For the text-containing cell, return its midpoint in [x, y] coordinate format. 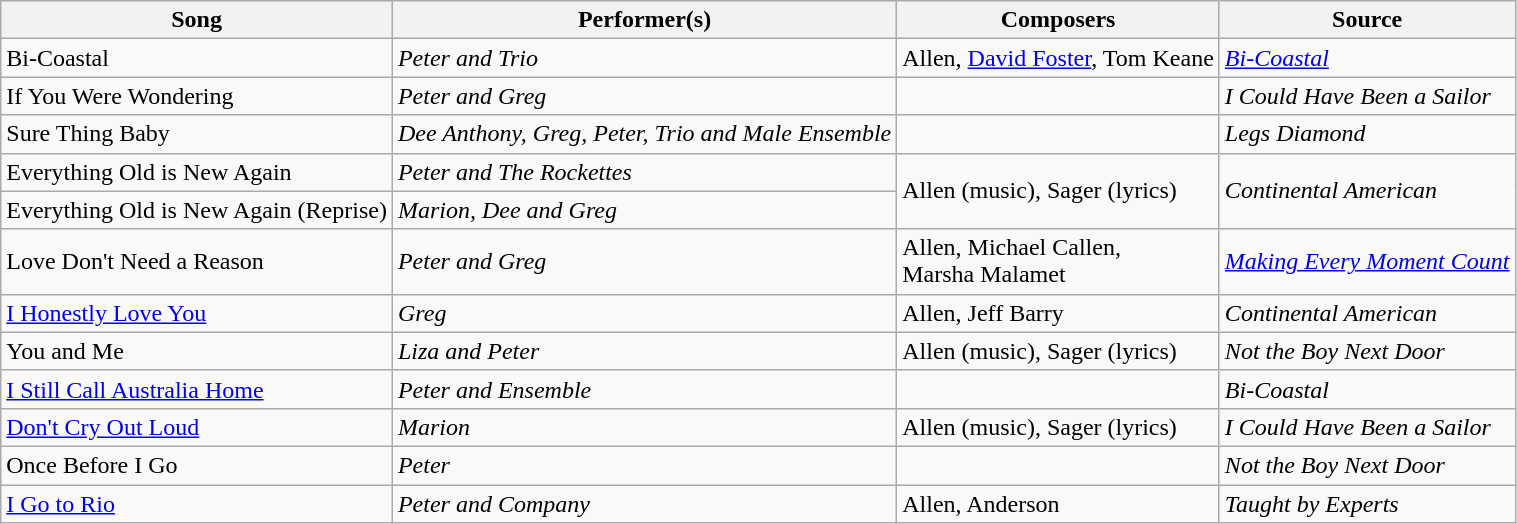
Composers [1058, 20]
Making Every Moment Count [1367, 262]
I Honestly Love You [197, 313]
Peter [644, 465]
Legs Diamond [1367, 134]
If You Were Wondering [197, 96]
Sure Thing Baby [197, 134]
Allen, Jeff Barry [1058, 313]
Taught by Experts [1367, 503]
Liza and Peter [644, 351]
Peter and Company [644, 503]
Once Before I Go [197, 465]
Peter and Ensemble [644, 389]
Everything Old is New Again [197, 172]
I Go to Rio [197, 503]
Song [197, 20]
Source [1367, 20]
Dee Anthony, Greg, Peter, Trio and Male Ensemble [644, 134]
Love Don't Need a Reason [197, 262]
Marion, Dee and Greg [644, 210]
Marion [644, 427]
Allen, Anderson [1058, 503]
Peter and The Rockettes [644, 172]
Allen, David Foster, Tom Keane [1058, 58]
Peter and Trio [644, 58]
Greg [644, 313]
Everything Old is New Again (Reprise) [197, 210]
Performer(s) [644, 20]
Don't Cry Out Loud [197, 427]
Allen, Michael Callen,Marsha Malamet [1058, 262]
You and Me [197, 351]
I Still Call Australia Home [197, 389]
